Pinpoint the cell where the given text exists, returning its (x, y) midpoint coordinate. 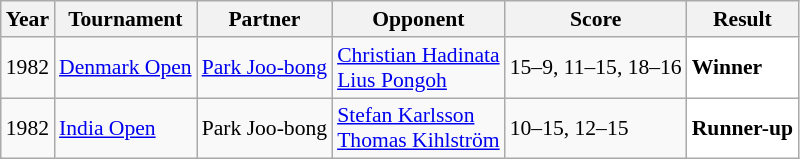
Year (28, 19)
Stefan Karlsson Thomas Kihlström (418, 128)
10–15, 12–15 (596, 128)
Denmark Open (126, 68)
Christian Hadinata Lius Pongoh (418, 68)
Runner-up (742, 128)
15–9, 11–15, 18–16 (596, 68)
Score (596, 19)
India Open (126, 128)
Tournament (126, 19)
Result (742, 19)
Partner (264, 19)
Opponent (418, 19)
Winner (742, 68)
